Extract the [X, Y] coordinate from the center of the cell holding the provided text.  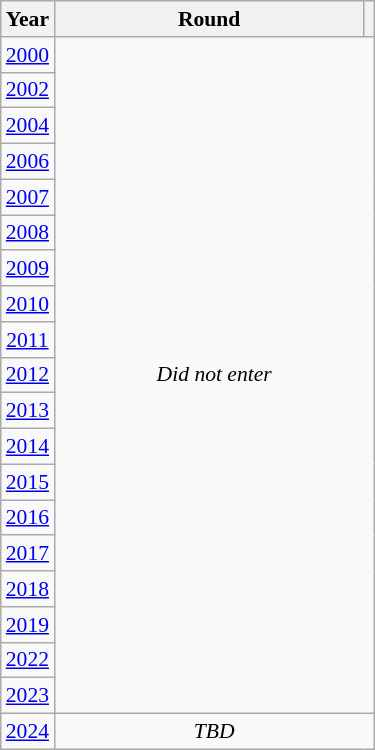
2012 [28, 375]
2023 [28, 696]
Did not enter [214, 376]
2007 [28, 197]
2016 [28, 518]
2013 [28, 411]
2011 [28, 340]
2004 [28, 126]
2018 [28, 589]
2017 [28, 554]
Year [28, 19]
2014 [28, 447]
2015 [28, 482]
2022 [28, 660]
2010 [28, 304]
2008 [28, 233]
2019 [28, 625]
Round [209, 19]
2000 [28, 55]
2006 [28, 162]
2024 [28, 732]
TBD [214, 732]
2009 [28, 269]
2002 [28, 90]
